From the cell containing the given text, extract its center point as (X, Y) coordinate. 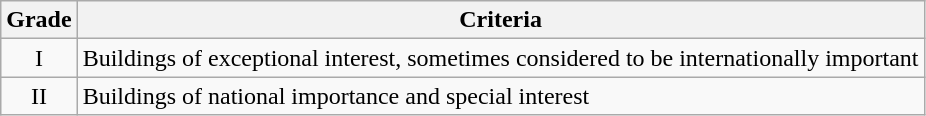
II (39, 96)
I (39, 58)
Grade (39, 20)
Buildings of national importance and special interest (500, 96)
Buildings of exceptional interest, sometimes considered to be internationally important (500, 58)
Criteria (500, 20)
